From the cell containing the given text, extract its center point as (x, y) coordinate. 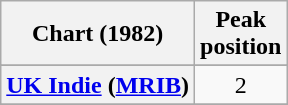
Chart (1982) (98, 34)
Peakposition (241, 34)
UK Indie (MRIB) (98, 85)
2 (241, 85)
